Extract the (x, y) coordinate from the center of the cell holding the provided text.  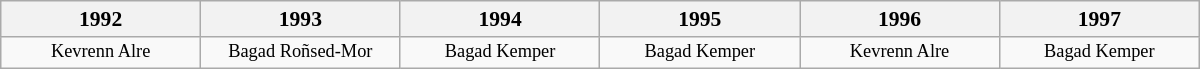
1997 (1099, 19)
1995 (700, 19)
1996 (900, 19)
Bagad Roñsed-Mor (300, 52)
1992 (101, 19)
1994 (500, 19)
1993 (300, 19)
